Extract the [X, Y] coordinate from the center of the cell holding the provided text.  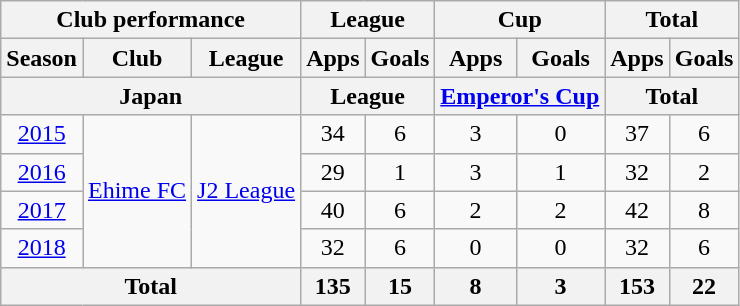
Club performance [151, 20]
29 [333, 172]
Season [42, 58]
2015 [42, 134]
2018 [42, 248]
Japan [151, 96]
40 [333, 210]
Ehime FC [136, 191]
37 [637, 134]
153 [637, 286]
Cup [520, 20]
22 [704, 286]
Emperor's Cup [520, 96]
135 [333, 286]
Club [136, 58]
34 [333, 134]
15 [400, 286]
2017 [42, 210]
42 [637, 210]
2016 [42, 172]
J2 League [246, 191]
